Capture the cell that displays the provided text and extract its [x, y] central coordinate. 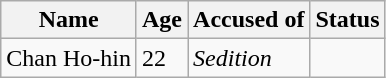
Name [69, 20]
22 [162, 58]
Chan Ho-hin [69, 58]
Status [348, 20]
Sedition [249, 58]
Age [162, 20]
Accused of [249, 20]
